Extract the (x, y) coordinate from the center of the cell holding the provided text.  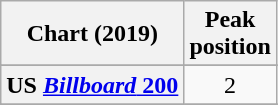
US Billboard 200 (92, 85)
2 (230, 85)
Peakposition (230, 34)
Chart (2019) (92, 34)
